Return (X, Y) of the center of cell containing provided text 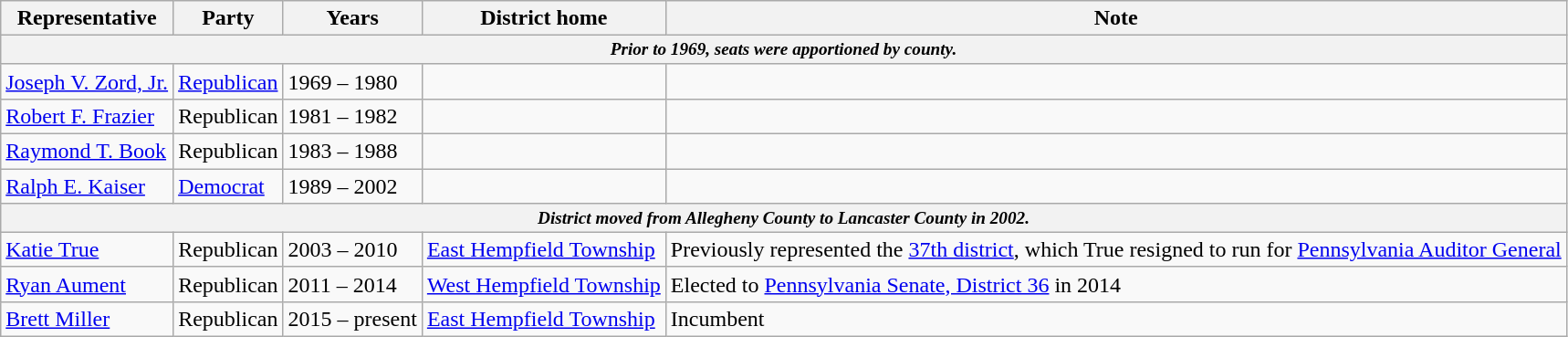
Ryan Aument (88, 284)
Representative (88, 18)
Brett Miller (88, 319)
Party (228, 18)
2003 – 2010 (352, 249)
Note (1115, 18)
Elected to Pennsylvania Senate, District 36 in 2014 (1115, 284)
Incumbent (1115, 319)
2015 – present (352, 319)
Years (352, 18)
Democrat (228, 186)
District moved from Allegheny County to Lancaster County in 2002. (783, 218)
Raymond T. Book (88, 152)
Previously represented the 37th district, which True resigned to run for Pennsylvania Auditor General (1115, 249)
2011 – 2014 (352, 284)
Joseph V. Zord, Jr. (88, 81)
1981 – 1982 (352, 117)
Robert F. Frazier (88, 117)
District home (544, 18)
1989 – 2002 (352, 186)
West Hempfield Township (544, 284)
1983 – 1988 (352, 152)
1969 – 1980 (352, 81)
Katie True (88, 249)
Ralph E. Kaiser (88, 186)
Prior to 1969, seats were apportioned by county. (783, 50)
